Locate the cell with the specified text and output its (x, y) center coordinate. 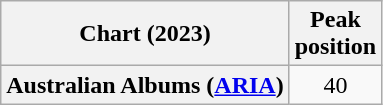
Peakposition (335, 34)
Australian Albums (ARIA) (145, 85)
40 (335, 85)
Chart (2023) (145, 34)
